From the cell containing the given text, extract its center point as [X, Y] coordinate. 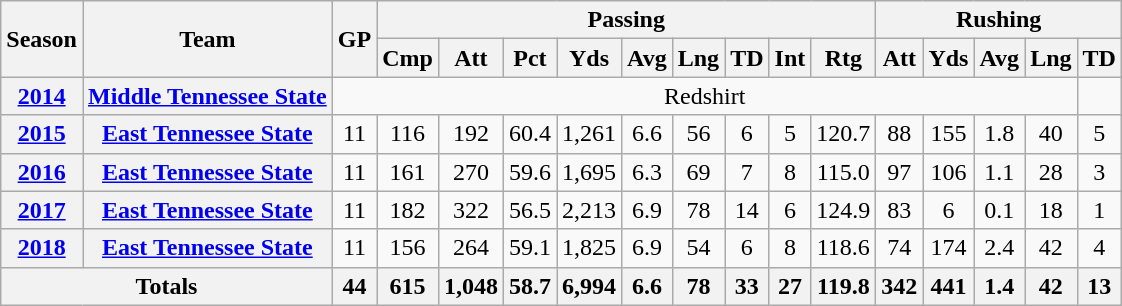
2015 [42, 134]
155 [948, 134]
44 [354, 286]
Passing [626, 20]
1,048 [470, 286]
33 [747, 286]
7 [747, 172]
322 [470, 210]
59.6 [530, 172]
120.7 [844, 134]
18 [1051, 210]
Totals [167, 286]
2014 [42, 96]
56.5 [530, 210]
1 [1099, 210]
97 [900, 172]
1.8 [1000, 134]
69 [698, 172]
GP [354, 39]
Cmp [408, 58]
441 [948, 286]
54 [698, 248]
1.4 [1000, 286]
115.0 [844, 172]
Middle Tennessee State [207, 96]
28 [1051, 172]
74 [900, 248]
116 [408, 134]
2.4 [1000, 248]
14 [747, 210]
27 [790, 286]
60.4 [530, 134]
6.3 [648, 172]
119.8 [844, 286]
106 [948, 172]
58.7 [530, 286]
264 [470, 248]
192 [470, 134]
Pct [530, 58]
2016 [42, 172]
59.1 [530, 248]
Team [207, 39]
124.9 [844, 210]
174 [948, 248]
2017 [42, 210]
2,213 [588, 210]
118.6 [844, 248]
Season [42, 39]
182 [408, 210]
270 [470, 172]
83 [900, 210]
1,825 [588, 248]
342 [900, 286]
56 [698, 134]
Rtg [844, 58]
0.1 [1000, 210]
1.1 [1000, 172]
161 [408, 172]
88 [900, 134]
1,261 [588, 134]
6,994 [588, 286]
2018 [42, 248]
40 [1051, 134]
4 [1099, 248]
1,695 [588, 172]
615 [408, 286]
Rushing [999, 20]
156 [408, 248]
3 [1099, 172]
13 [1099, 286]
Int [790, 58]
Redshirt [704, 96]
